Scan for the cell matching the given text and deliver its [X, Y] coordinate at center. 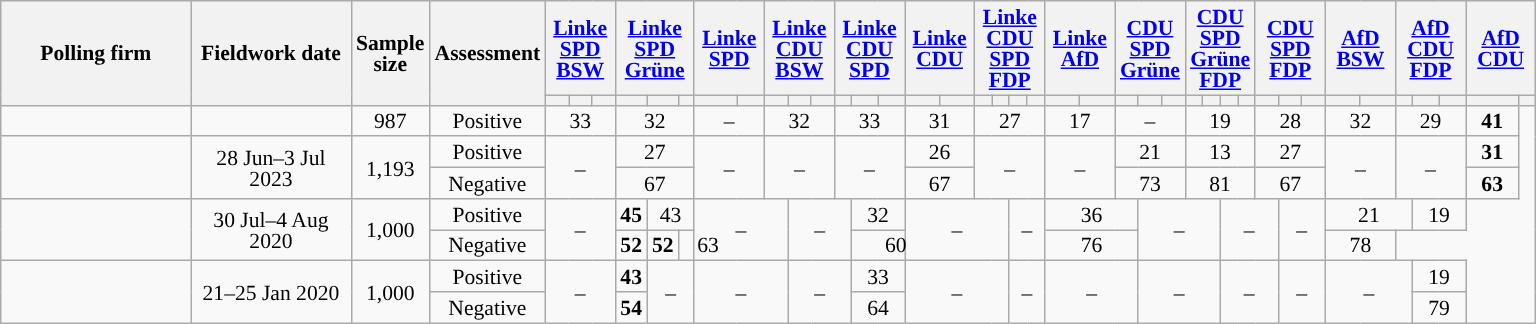
Samplesize [390, 53]
CDUSPDGrüne [1150, 48]
41 [1492, 120]
Assessment [487, 53]
AfDBSW [1360, 48]
73 [1150, 184]
LinkeSPDGrüne [654, 48]
78 [1360, 246]
Fieldwork date [271, 53]
36 [1092, 214]
LinkeAfD [1080, 48]
79 [1438, 308]
987 [390, 120]
45 [631, 214]
CDUSPDGrüneFDP [1220, 48]
LinkeSPD [729, 48]
13 [1220, 152]
54 [631, 308]
29 [1430, 120]
AfDCDU [1501, 48]
81 [1220, 184]
17 [1080, 120]
1,193 [390, 168]
28 [1290, 120]
60 [895, 246]
28 Jun–3 Jul 2023 [271, 168]
LinkeCDUSPD [869, 48]
26 [940, 152]
AfDCDUFDP [1430, 48]
LinkeSPDBSW [580, 48]
64 [878, 308]
Polling firm [96, 53]
CDUSPDFDP [1290, 48]
LinkeCDUSPDFDP [1010, 48]
LinkeCDUBSW [799, 48]
21–25 Jan 2020 [271, 292]
LinkeCDU [940, 48]
30 Jul–4 Aug 2020 [271, 230]
76 [1092, 246]
